Return (x, y) of the center of cell containing provided text 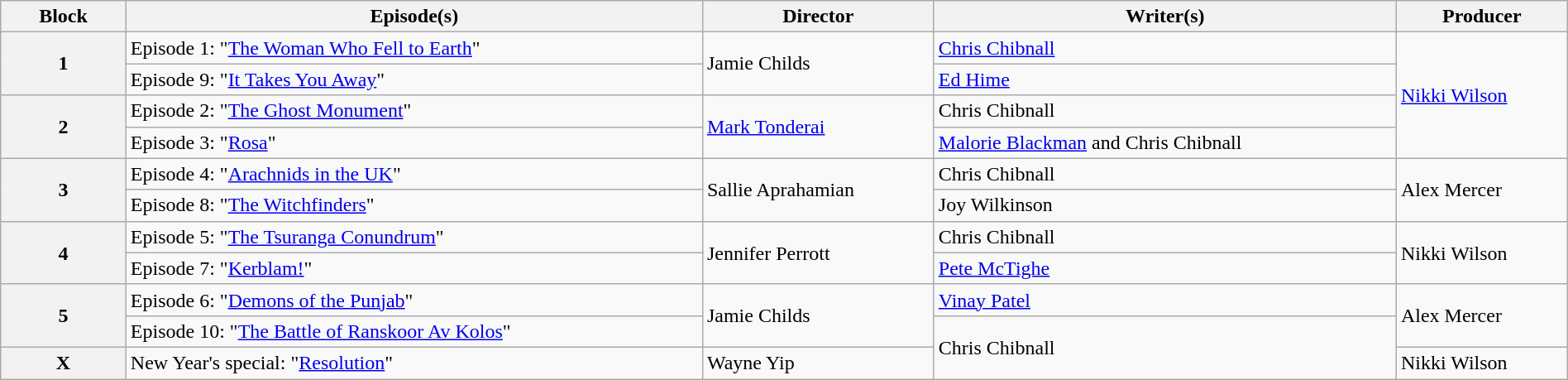
Episode 7: "Kerblam!" (414, 268)
Episode 3: "Rosa" (414, 142)
1 (64, 64)
Episode 9: "It Takes You Away" (414, 79)
2 (64, 127)
Episode 1: "The Woman Who Fell to Earth" (414, 48)
Episode 2: "The Ghost Monument" (414, 111)
Episode 6: "Demons of the Punjab" (414, 300)
Producer (1482, 17)
Writer(s) (1164, 17)
X (64, 363)
Ed Hime (1164, 79)
Episode 10: "The Battle of Ranskoor Av Kolos" (414, 331)
3 (64, 190)
Joy Wilkinson (1164, 205)
Jennifer Perrott (818, 253)
4 (64, 253)
New Year's special: "Resolution" (414, 363)
Sallie Aprahamian (818, 190)
Wayne Yip (818, 363)
Episode 8: "The Witchfinders" (414, 205)
Malorie Blackman and Chris Chibnall (1164, 142)
Director (818, 17)
Vinay Patel (1164, 300)
5 (64, 315)
Pete McTighe (1164, 268)
Mark Tonderai (818, 127)
Episode(s) (414, 17)
Episode 4: "Arachnids in the UK" (414, 174)
Block (64, 17)
Episode 5: "The Tsuranga Conundrum" (414, 237)
